From the cell containing the given text, extract its center point as [x, y] coordinate. 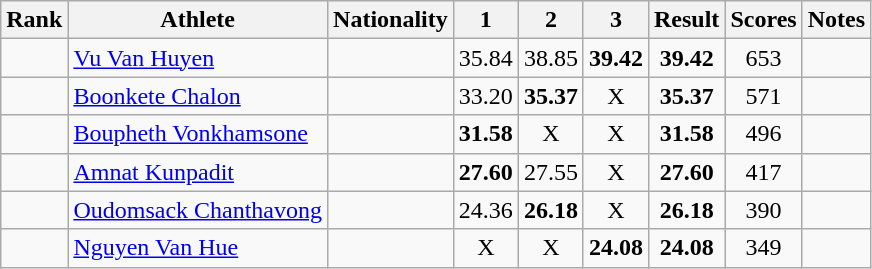
Athlete [198, 20]
38.85 [550, 58]
Rank [34, 20]
3 [616, 20]
33.20 [486, 96]
Vu Van Huyen [198, 58]
390 [764, 210]
Amnat Kunpadit [198, 172]
Nguyen Van Hue [198, 248]
349 [764, 248]
27.55 [550, 172]
Boupheth Vonkhamsone [198, 134]
571 [764, 96]
Boonkete Chalon [198, 96]
Scores [764, 20]
35.84 [486, 58]
24.36 [486, 210]
Oudomsack Chanthavong [198, 210]
1 [486, 20]
Nationality [391, 20]
496 [764, 134]
417 [764, 172]
653 [764, 58]
2 [550, 20]
Result [686, 20]
Notes [836, 20]
